Locate the cell with the specified text and output its [x, y] center coordinate. 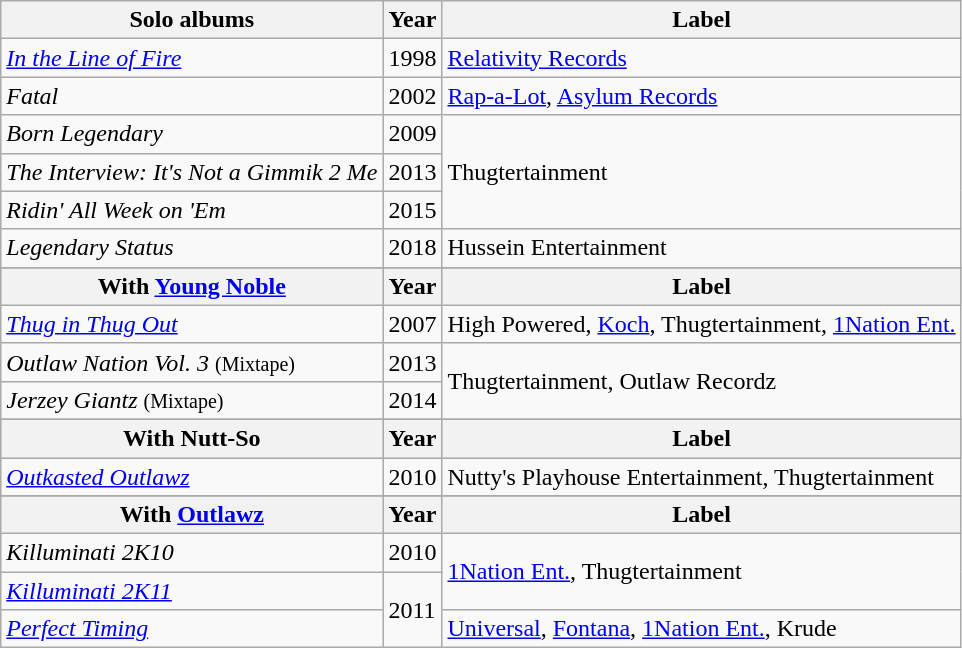
2018 [412, 248]
Nutty's Playhouse Entertainment, Thugtertainment [702, 477]
Ridin' All Week on 'Em [192, 210]
Rap-a-Lot, Asylum Records [702, 96]
Perfect Timing [192, 629]
Solo albums [192, 20]
Killuminati 2K11 [192, 591]
The Interview: It's Not a Gimmik 2 Me [192, 172]
2007 [412, 324]
2002 [412, 96]
Legendary Status [192, 248]
Fatal [192, 96]
With Outlawz [192, 515]
Universal, Fontana, 1Nation Ent., Krude [702, 629]
1Nation Ent., Thugtertainment [702, 572]
In the Line of Fire [192, 58]
Born Legendary [192, 134]
Thug in Thug Out [192, 324]
2015 [412, 210]
Thugtertainment, Outlaw Recordz [702, 381]
Thugtertainment [702, 172]
Outkasted Outlawz [192, 477]
Hussein Entertainment [702, 248]
2011 [412, 610]
With Nutt-So [192, 438]
2014 [412, 400]
With Young Noble [192, 286]
Killuminati 2K10 [192, 553]
High Powered, Koch, Thugtertainment, 1Nation Ent. [702, 324]
Jerzey Giantz (Mixtape) [192, 400]
Outlaw Nation Vol. 3 (Mixtape) [192, 362]
Relativity Records [702, 58]
1998 [412, 58]
2009 [412, 134]
